Pinpoint the cell where the given text exists, returning its [x, y] midpoint coordinate. 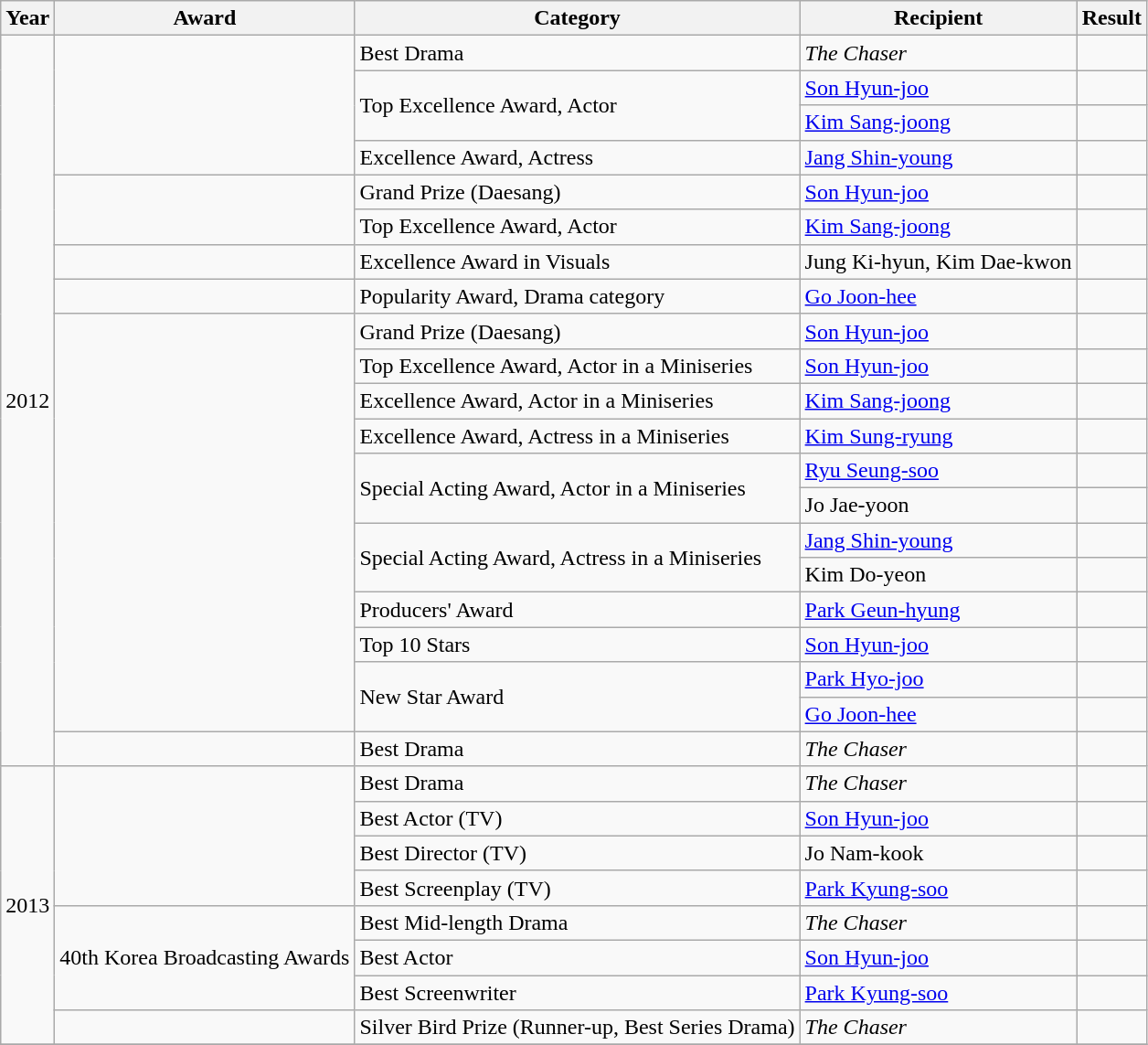
New Star Award [578, 697]
Jo Jae-yoon [938, 506]
Best Actor (TV) [578, 818]
Excellence Award, Actress [578, 157]
Category [578, 18]
Top Excellence Award, Actor in a Miniseries [578, 366]
Kim Sung-ryung [938, 436]
Special Acting Award, Actor in a Miniseries [578, 488]
Popularity Award, Drama category [578, 296]
Park Hyo-joo [938, 679]
Ryu Seung-soo [938, 471]
Result [1111, 18]
Jung Ki-hyun, Kim Dae-kwon [938, 261]
2013 [27, 905]
Best Actor [578, 957]
Recipient [938, 18]
Special Acting Award, Actress in a Miniseries [578, 558]
Best Director (TV) [578, 853]
Excellence Award, Actor in a Miniseries [578, 400]
Jo Nam-kook [938, 853]
Best Screenplay (TV) [578, 888]
Excellence Award, Actress in a Miniseries [578, 436]
2012 [27, 400]
40th Korea Broadcasting Awards [205, 957]
Kim Do-yeon [938, 575]
Excellence Award in Visuals [578, 261]
Park Geun-hyung [938, 610]
Year [27, 18]
Top 10 Stars [578, 645]
Award [205, 18]
Best Mid-length Drama [578, 922]
Best Screenwriter [578, 992]
Producers' Award [578, 610]
Silver Bird Prize (Runner-up, Best Series Drama) [578, 1028]
